For the text-containing cell, return its midpoint in [x, y] coordinate format. 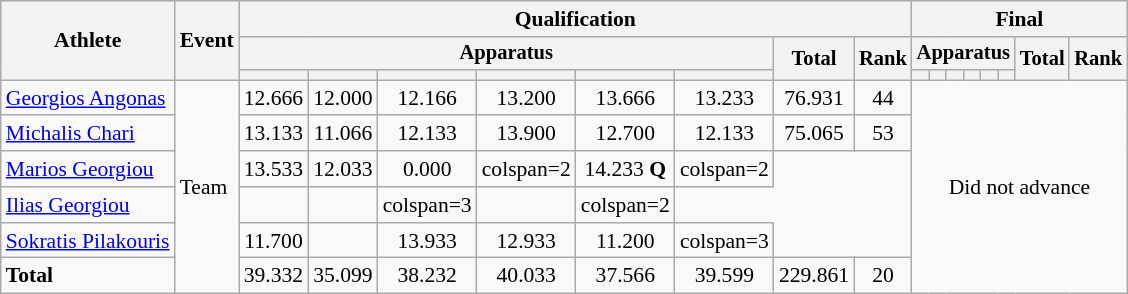
Athlete [88, 40]
Team [207, 187]
13.233 [724, 98]
Michalis Chari [88, 134]
11.700 [274, 241]
13.533 [274, 169]
13.200 [526, 98]
12.166 [428, 98]
35.099 [342, 276]
Final [1020, 19]
Georgios Angonas [88, 98]
12.700 [626, 134]
12.000 [342, 98]
Sokratis Pilakouris [88, 241]
14.233 Q [626, 169]
39.599 [724, 276]
37.566 [626, 276]
11.200 [626, 241]
13.666 [626, 98]
0.000 [428, 169]
53 [883, 134]
229.861 [814, 276]
12.933 [526, 241]
13.900 [526, 134]
12.033 [342, 169]
12.666 [274, 98]
38.232 [428, 276]
Event [207, 40]
13.133 [274, 134]
Did not advance [1020, 187]
11.066 [342, 134]
44 [883, 98]
Marios Georgiou [88, 169]
Ilias Georgiou [88, 205]
Qualification [576, 19]
76.931 [814, 98]
40.033 [526, 276]
75.065 [814, 134]
20 [883, 276]
13.933 [428, 241]
39.332 [274, 276]
